Search for the cell housing the specified text and yield its (X, Y) center coordinate. 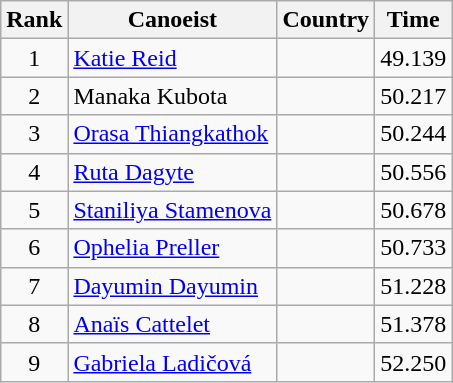
51.228 (414, 286)
3 (34, 134)
9 (34, 362)
49.139 (414, 58)
Katie Reid (172, 58)
7 (34, 286)
4 (34, 172)
50.678 (414, 210)
5 (34, 210)
Orasa Thiangkathok (172, 134)
Ophelia Preller (172, 248)
Gabriela Ladičová (172, 362)
50.217 (414, 96)
6 (34, 248)
Anaïs Cattelet (172, 324)
Staniliya Stamenova (172, 210)
50.733 (414, 248)
8 (34, 324)
2 (34, 96)
1 (34, 58)
52.250 (414, 362)
50.244 (414, 134)
Dayumin Dayumin (172, 286)
Manaka Kubota (172, 96)
50.556 (414, 172)
Time (414, 20)
Ruta Dagyte (172, 172)
Country (326, 20)
Rank (34, 20)
Canoeist (172, 20)
51.378 (414, 324)
